Identify which cell holds the provided text, then report its [X, Y] central coordinate. 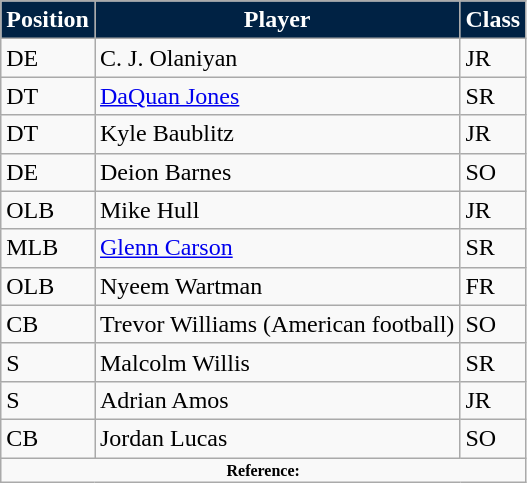
Kyle Baublitz [276, 134]
Trevor Williams (American football) [276, 324]
DaQuan Jones [276, 96]
Mike Hull [276, 210]
Nyeem Wartman [276, 286]
Malcolm Willis [276, 362]
FR [493, 286]
C. J. Olaniyan [276, 58]
Deion Barnes [276, 172]
Reference: [264, 470]
Glenn Carson [276, 248]
MLB [48, 248]
Adrian Amos [276, 400]
Jordan Lucas [276, 438]
Class [493, 20]
Position [48, 20]
Player [276, 20]
